Scan for the cell matching the given text and deliver its [x, y] coordinate at center. 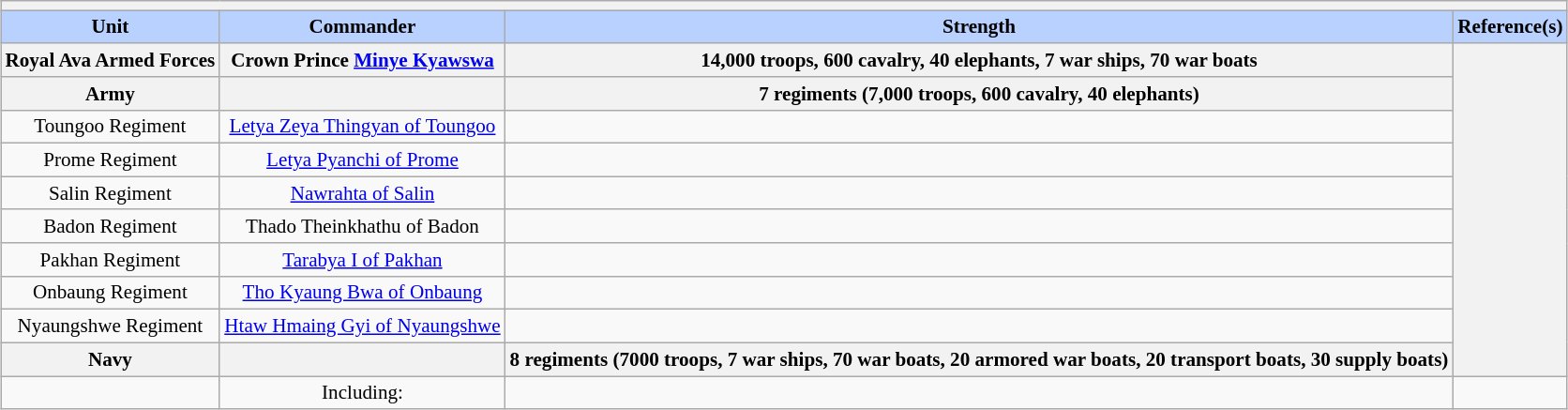
Strength [979, 26]
Royal Ava Armed Forces [110, 60]
Badon Regiment [110, 225]
14,000 troops, 600 cavalry, 40 elephants, 7 war ships, 70 war boats [979, 60]
7 regiments (7,000 troops, 600 cavalry, 40 elephants) [979, 94]
Toungoo Regiment [110, 126]
Commander [362, 26]
Nyaungshwe Regiment [110, 326]
Tarabya I of Pakhan [362, 259]
Unit [110, 26]
Pakhan Regiment [110, 259]
Onbaung Regiment [110, 293]
Letya Pyanchi of Prome [362, 159]
Tho Kyaung Bwa of Onbaung [362, 293]
Reference(s) [1510, 26]
Letya Zeya Thingyan of Toungoo [362, 126]
Navy [110, 358]
Thado Theinkhathu of Badon [362, 225]
Htaw Hmaing Gyi of Nyaungshwe [362, 326]
Nawrahta of Salin [362, 193]
Prome Regiment [110, 159]
Army [110, 94]
8 regiments (7000 troops, 7 war ships, 70 war boats, 20 armored war boats, 20 transport boats, 30 supply boats) [979, 358]
Crown Prince Minye Kyawswa [362, 60]
Including: [362, 392]
Salin Regiment [110, 193]
